Pinpoint the cell where the given text exists, returning its [X, Y] midpoint coordinate. 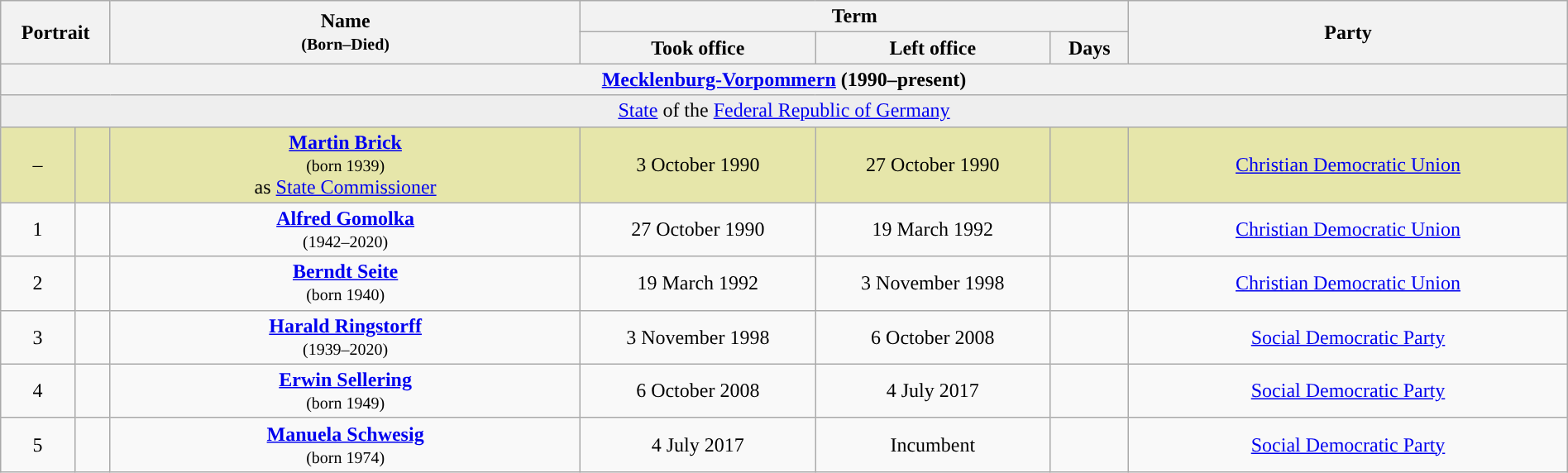
Martin Brick(born 1939) as State Commissioner [345, 165]
Took office [698, 48]
Erwin Sellering(born 1949) [345, 390]
Term [855, 17]
Days [1090, 48]
Harald Ringstorff(1939–2020) [345, 337]
State of the Federal Republic of Germany [784, 111]
4 [38, 390]
– [38, 165]
Mecklenburg-Vorpommern (1990–present) [784, 79]
Incumbent [933, 445]
1 [38, 230]
2 [38, 283]
Name(Born–Died) [345, 32]
5 [38, 445]
Party [1348, 32]
Portrait [56, 32]
3 [38, 337]
Berndt Seite(born 1940) [345, 283]
Left office [933, 48]
Manuela Schwesig(born 1974) [345, 445]
Alfred Gomolka(1942–2020) [345, 230]
3 October 1990 [698, 165]
